Output the [X, Y] coordinate of the center of the cell containing the given text.  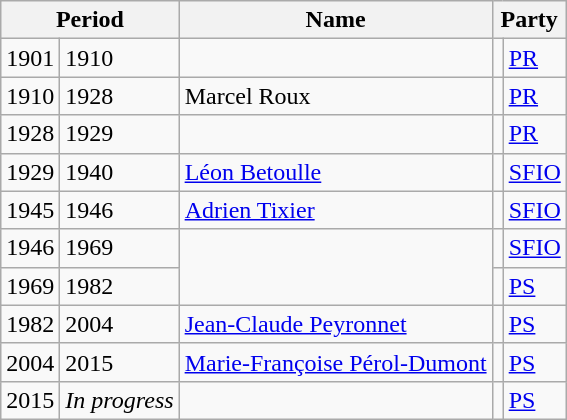
Period [90, 20]
In progress [120, 400]
Léon Betoulle [336, 172]
1945 [30, 210]
Adrien Tixier [336, 210]
Jean-Claude Peyronnet [336, 324]
1940 [120, 172]
Marie-Françoise Pérol-Dumont [336, 362]
Name [336, 20]
Party [529, 20]
1901 [30, 58]
Marcel Roux [336, 96]
